Return [X, Y] of the center of cell containing provided text 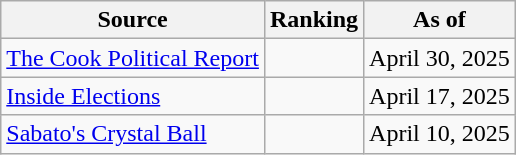
April 17, 2025 [440, 96]
April 10, 2025 [440, 134]
Sabato's Crystal Ball [133, 134]
Ranking [314, 20]
As of [440, 20]
Inside Elections [133, 96]
April 30, 2025 [440, 58]
The Cook Political Report [133, 58]
Source [133, 20]
